Provide the (x, y) coordinate of the cell's center where the given text is located.  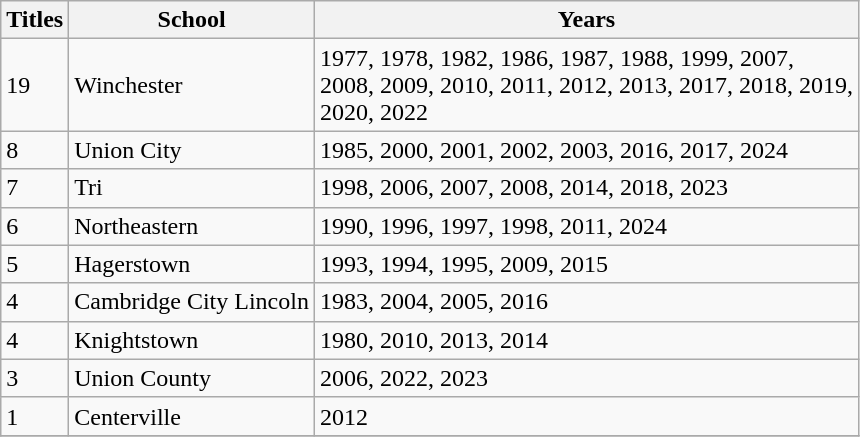
Northeastern (192, 226)
5 (35, 264)
1985, 2000, 2001, 2002, 2003, 2016, 2017, 2024 (586, 150)
1977, 1978, 1982, 1986, 1987, 1988, 1999, 2007,2008, 2009, 2010, 2011, 2012, 2013, 2017, 2018, 2019,2020, 2022 (586, 85)
7 (35, 188)
Union County (192, 378)
19 (35, 85)
Winchester (192, 85)
1993, 1994, 1995, 2009, 2015 (586, 264)
Years (586, 20)
3 (35, 378)
1 (35, 416)
Centerville (192, 416)
1983, 2004, 2005, 2016 (586, 302)
6 (35, 226)
Cambridge City Lincoln (192, 302)
8 (35, 150)
2006, 2022, 2023 (586, 378)
School (192, 20)
1980, 2010, 2013, 2014 (586, 340)
Hagerstown (192, 264)
1998, 2006, 2007, 2008, 2014, 2018, 2023 (586, 188)
Knightstown (192, 340)
Titles (35, 20)
Tri (192, 188)
Union City (192, 150)
1990, 1996, 1997, 1998, 2011, 2024 (586, 226)
2012 (586, 416)
